Scan for the cell matching the given text and deliver its (X, Y) coordinate at center. 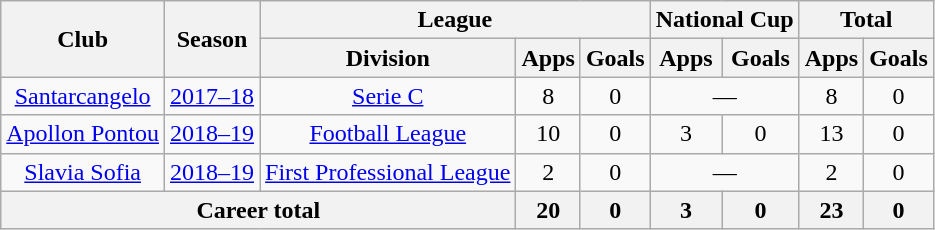
Club (83, 39)
Santarcangelo (83, 96)
League (456, 20)
Slavia Sofia (83, 172)
Division (388, 58)
2017–18 (212, 96)
Total (866, 20)
20 (548, 210)
First Professional League (388, 172)
Serie C (388, 96)
Season (212, 39)
Career total (258, 210)
13 (831, 134)
23 (831, 210)
Apollon Pontou (83, 134)
National Cup (724, 20)
Football League (388, 134)
10 (548, 134)
